Pinpoint the cell where the given text exists, returning its [X, Y] midpoint coordinate. 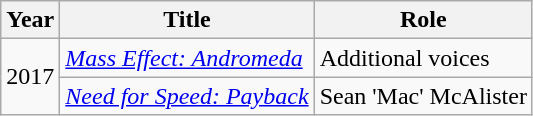
Sean 'Mac' McAlister [423, 96]
Title [187, 20]
2017 [30, 77]
Additional voices [423, 58]
Need for Speed: Payback [187, 96]
Mass Effect: Andromeda [187, 58]
Role [423, 20]
Year [30, 20]
